Scan for the cell matching the given text and deliver its (x, y) coordinate at center. 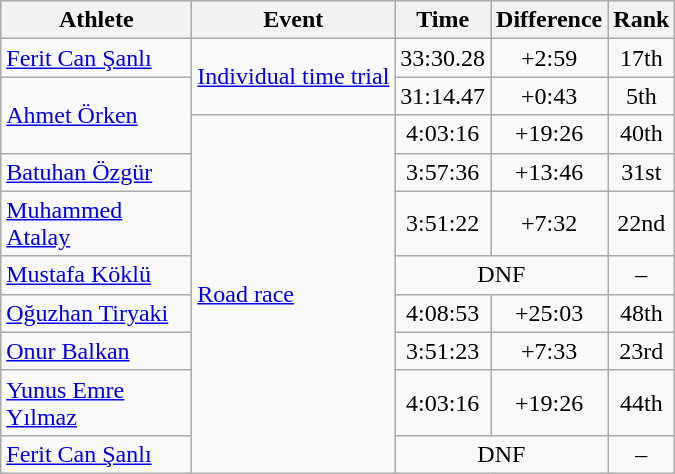
17th (642, 58)
Mustafa Köklü (96, 275)
Athlete (96, 20)
Road race (294, 294)
+7:33 (550, 351)
+0:43 (550, 96)
5th (642, 96)
40th (642, 134)
Ahmet Örken (96, 115)
48th (642, 313)
+7:32 (550, 224)
Rank (642, 20)
Yunus Emre Yılmaz (96, 402)
23rd (642, 351)
44th (642, 402)
4:08:53 (443, 313)
+25:03 (550, 313)
31st (642, 172)
22nd (642, 224)
3:57:36 (443, 172)
Time (443, 20)
3:51:23 (443, 351)
Individual time trial (294, 77)
Difference (550, 20)
+13:46 (550, 172)
Batuhan Özgür (96, 172)
Oğuzhan Tiryaki (96, 313)
Muhammed Atalay (96, 224)
Event (294, 20)
31:14.47 (443, 96)
+2:59 (550, 58)
33:30.28 (443, 58)
Onur Balkan (96, 351)
3:51:22 (443, 224)
